Detect which cell encompasses the target text, then output its [X, Y] center coordinate. 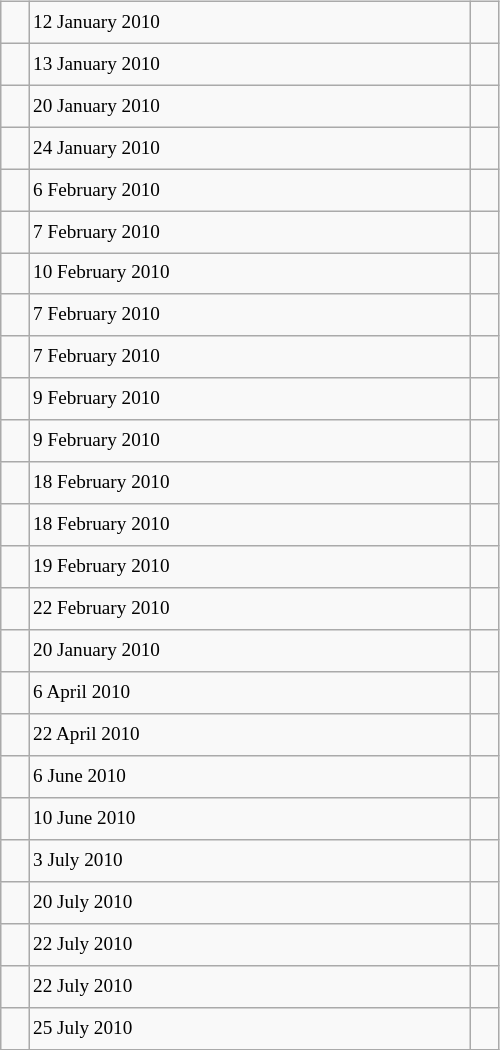
6 April 2010 [249, 693]
22 February 2010 [249, 609]
3 July 2010 [249, 861]
19 February 2010 [249, 567]
10 June 2010 [249, 819]
22 April 2010 [249, 735]
12 January 2010 [249, 22]
13 January 2010 [249, 64]
6 June 2010 [249, 777]
24 January 2010 [249, 148]
6 February 2010 [249, 190]
25 July 2010 [249, 1028]
20 July 2010 [249, 902]
10 February 2010 [249, 274]
